Locate the cell with the specified text and output its (X, Y) center coordinate. 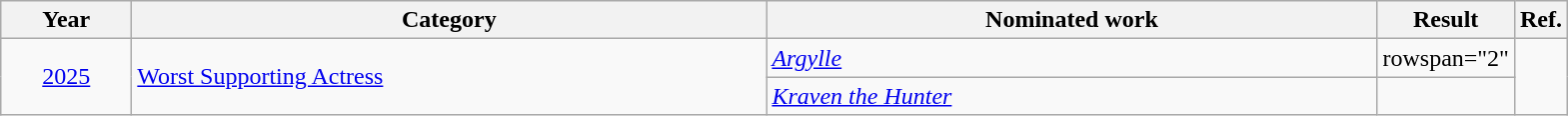
Nominated work (1071, 20)
Result (1446, 20)
rowspan="2" (1446, 58)
Year (66, 20)
2025 (66, 77)
Category (450, 20)
Worst Supporting Actress (450, 77)
Argylle (1071, 58)
Ref. (1541, 20)
Kraven the Hunter (1071, 96)
